Locate the cell with the specified text and output its [X, Y] center coordinate. 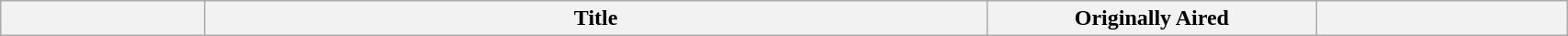
Title [595, 18]
Originally Aired [1152, 18]
